Output the [x, y] coordinate of the center of the cell containing the given text.  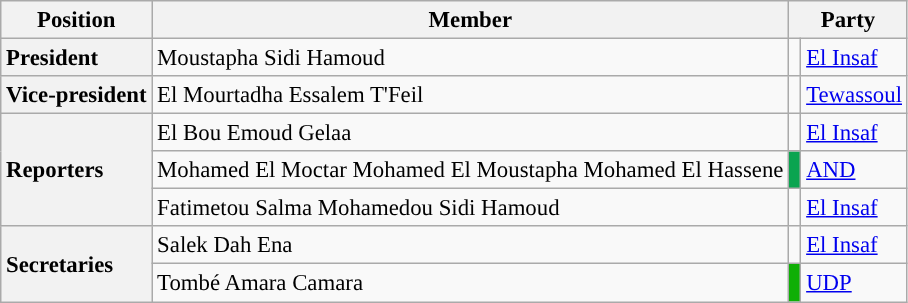
Salek Dah Ena [470, 245]
UDP [854, 283]
Tewassoul [854, 95]
President [76, 58]
Member [470, 20]
Reporters [76, 170]
Fatimetou Salma Mohamedou Sidi Hamoud [470, 208]
Vice-president [76, 95]
Secretaries [76, 264]
El Bou Emoud Gelaa [470, 133]
AND [854, 170]
Moustapha Sidi Hamoud [470, 58]
Party [848, 20]
Position [76, 20]
Tombé Amara Camara [470, 283]
El Mourtadha Essalem T'Feil [470, 95]
Mohamed El Moctar Mohamed El Moustapha Mohamed El Hassene [470, 170]
